Identify which cell holds the provided text, then report its (X, Y) central coordinate. 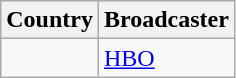
HBO (166, 58)
Broadcaster (166, 20)
Country (50, 20)
